Return (X, Y) of the center of cell containing provided text 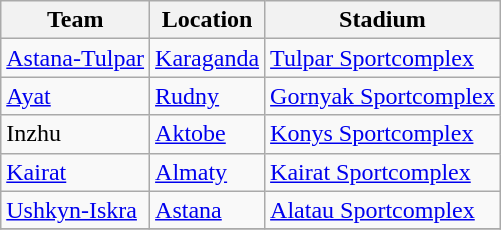
Inzhu (76, 134)
Astana (208, 210)
Ayat (76, 96)
Aktobe (208, 134)
Team (76, 20)
Rudny (208, 96)
Kairat (76, 172)
Kairat Sportcomplex (383, 172)
Location (208, 20)
Stadium (383, 20)
Alatau Sportcomplex (383, 210)
Almaty (208, 172)
Konys Sportcomplex (383, 134)
Tulpar Sportcomplex (383, 58)
Astana-Tulpar (76, 58)
Ushkyn-Iskra (76, 210)
Karaganda (208, 58)
Gornyak Sportcomplex (383, 96)
